Detect which cell encompasses the target text, then output its (X, Y) center coordinate. 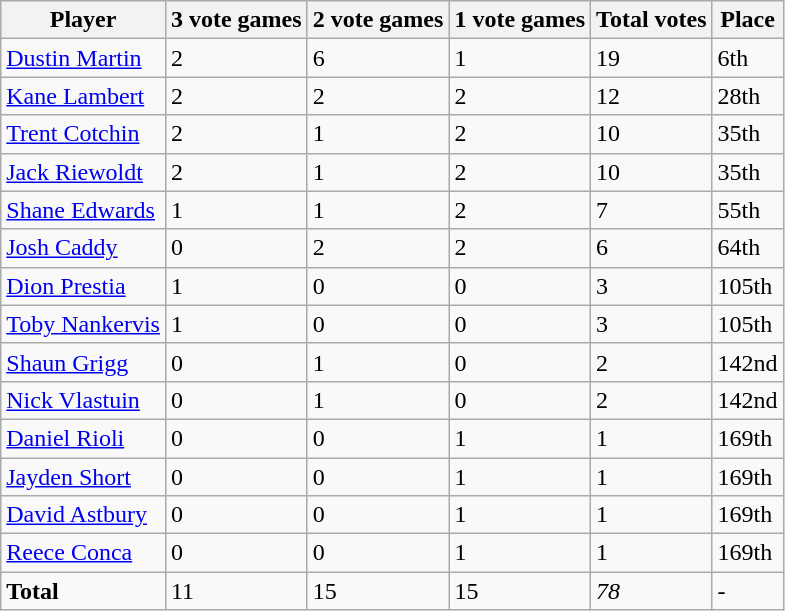
Trent Cotchin (84, 134)
28th (748, 96)
Player (84, 20)
Shaun Grigg (84, 362)
6th (748, 58)
Daniel Rioli (84, 438)
78 (652, 591)
Josh Caddy (84, 248)
12 (652, 96)
2 vote games (378, 20)
Dustin Martin (84, 58)
7 (652, 210)
Reece Conca (84, 553)
3 vote games (236, 20)
55th (748, 210)
David Astbury (84, 515)
Total (84, 591)
Dion Prestia (84, 286)
Place (748, 20)
64th (748, 248)
19 (652, 58)
Shane Edwards (84, 210)
11 (236, 591)
Toby Nankervis (84, 324)
1 vote games (520, 20)
Jayden Short (84, 477)
Kane Lambert (84, 96)
Nick Vlastuin (84, 400)
- (748, 591)
Total votes (652, 20)
Jack Riewoldt (84, 172)
